Output the (x, y) coordinate of the center of the cell containing the given text.  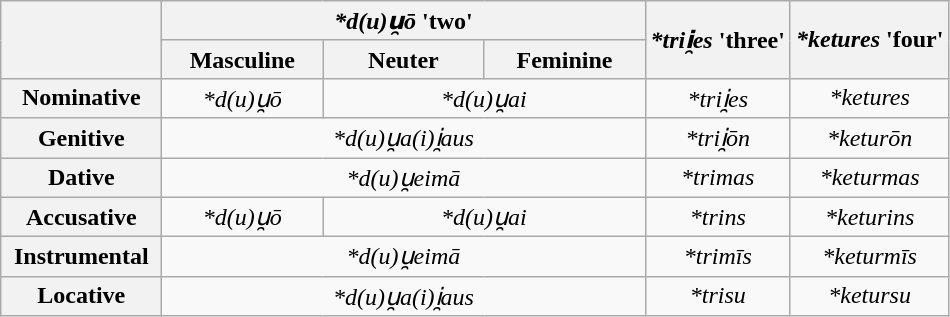
Feminine (564, 59)
Accusative (82, 217)
Masculine (242, 59)
*trimas (718, 178)
*d(u)u̯ō 'two' (404, 21)
Locative (82, 296)
*ketursu (869, 296)
*keturmas (869, 178)
Instrumental (82, 257)
*keturmīs (869, 257)
*trii̯ōn (718, 138)
*keturōn (869, 138)
*trii̯es 'three' (718, 40)
*ketures (869, 98)
Genitive (82, 138)
*trii̯es (718, 98)
*trimīs (718, 257)
*keturins (869, 217)
*trins (718, 217)
*trisu (718, 296)
Dative (82, 178)
Nominative (82, 98)
*ketures 'four' (869, 40)
Neuter (404, 59)
